Identify which cell holds the provided text, then report its (X, Y) central coordinate. 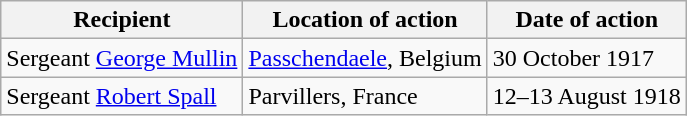
12–13 August 1918 (586, 96)
Parvillers, France (365, 96)
Location of action (365, 20)
30 October 1917 (586, 58)
Sergeant George Mullin (122, 58)
Passchendaele, Belgium (365, 58)
Date of action (586, 20)
Recipient (122, 20)
Sergeant Robert Spall (122, 96)
